From the cell containing the given text, extract its center point as (x, y) coordinate. 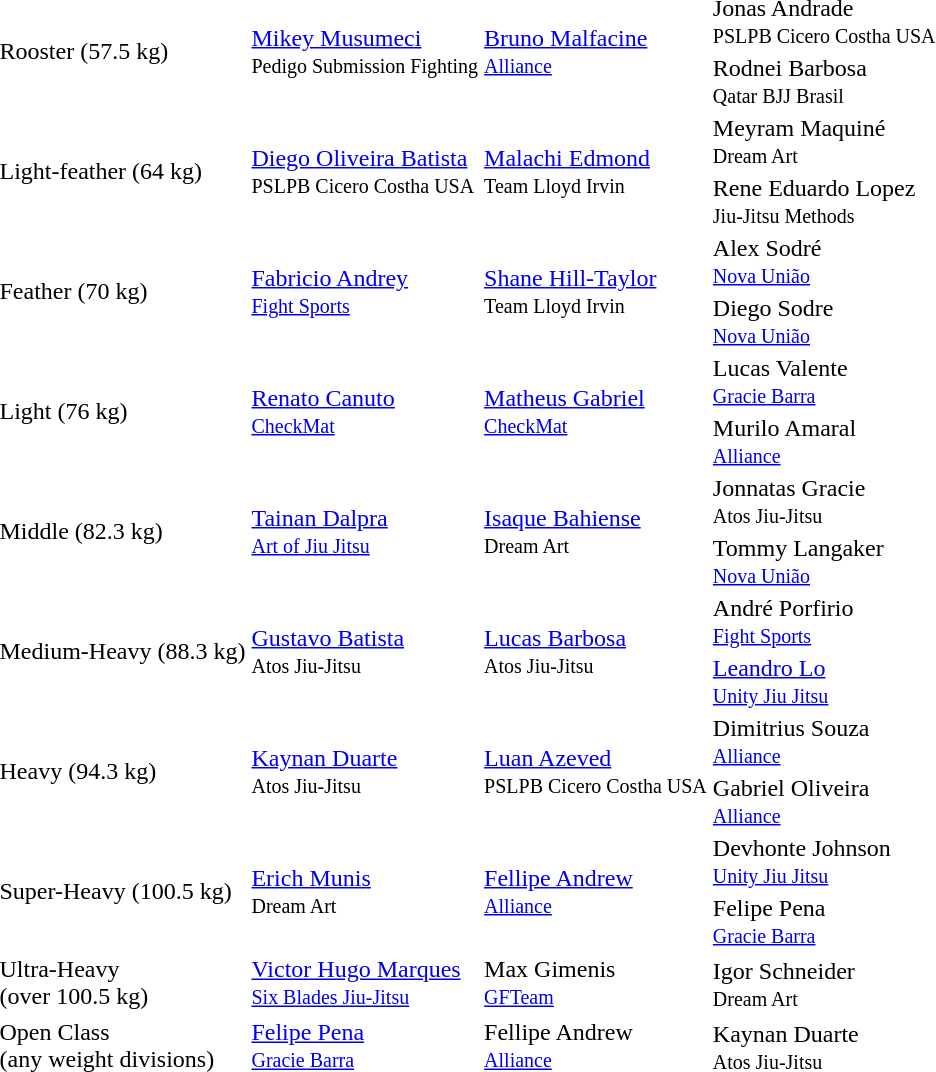
Tainan DalpraArt of Jiu Jitsu (365, 532)
Max GimenisGFTeam (596, 983)
Luan AzevedPSLPB Cicero Costha USA (596, 772)
Lucas BarbosaAtos Jiu-Jitsu (596, 652)
Matheus GabrielCheckMat (596, 412)
Malachi EdmondTeam Lloyd Irvin (596, 172)
Kaynan DuarteAtos Jiu-Jitsu (365, 772)
Diego Oliveira Batista PSLPB Cicero Costha USA (365, 172)
Fellipe AndrewAlliance (596, 892)
Renato CanutoCheckMat (365, 412)
Shane Hill-TaylorTeam Lloyd Irvin (596, 292)
Gustavo BatistaAtos Jiu-Jitsu (365, 652)
Isaque BahienseDream Art (596, 532)
Erich MunisDream Art (365, 892)
Victor Hugo Marques Six Blades Jiu-Jitsu (365, 983)
Fabricio AndreyFight Sports (365, 292)
